Capture the cell that displays the provided text and extract its [X, Y] central coordinate. 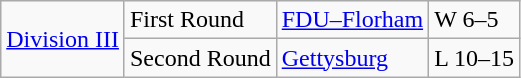
Division III [63, 39]
Gettysburg [352, 58]
Second Round [200, 58]
First Round [200, 20]
L 10–15 [474, 58]
W 6–5 [474, 20]
FDU–Florham [352, 20]
